From the cell containing the given text, extract its center point as (X, Y) coordinate. 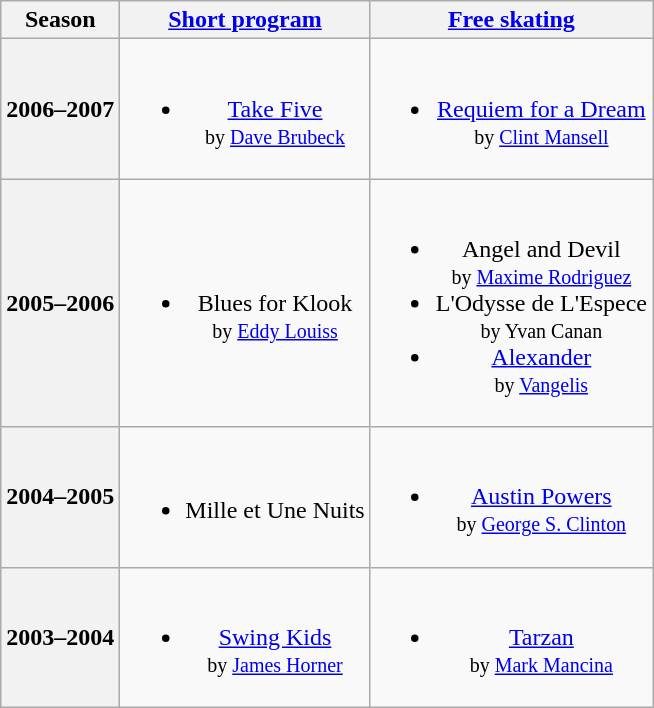
2004–2005 (60, 497)
Swing Kids by James Horner (245, 637)
Blues for Klook by Eddy Louiss (245, 303)
2005–2006 (60, 303)
Tarzan by Mark Mancina (511, 637)
Season (60, 20)
Austin Powers by George S. Clinton (511, 497)
Short program (245, 20)
Mille et Une Nuits (245, 497)
2003–2004 (60, 637)
Requiem for a Dream by Clint Mansell (511, 109)
Angel and Devil by Maxime Rodriguez L'Odysse de L'Espece by Yvan Canan Alexander by Vangelis (511, 303)
Free skating (511, 20)
Take Five by Dave Brubeck (245, 109)
2006–2007 (60, 109)
